From the cell containing the given text, extract its center point as [x, y] coordinate. 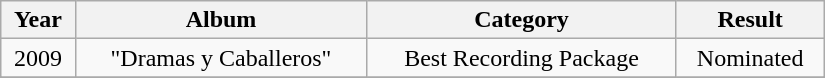
2009 [38, 58]
Album [221, 20]
Year [38, 20]
Nominated [750, 58]
Category [522, 20]
Best Recording Package [522, 58]
"Dramas y Caballeros" [221, 58]
Result [750, 20]
